Find where the given text appears and provide that cell's center as (X, Y) coordinate. 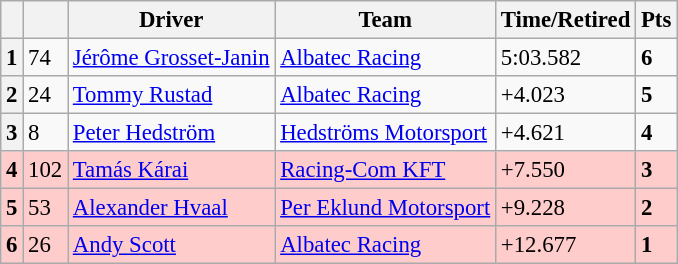
Team (386, 20)
+4.023 (566, 95)
Tommy Rustad (172, 95)
+4.621 (566, 133)
Pts (656, 20)
Time/Retired (566, 20)
+7.550 (566, 170)
Alexander Hvaal (172, 208)
Peter Hedström (172, 133)
Racing-Com KFT (386, 170)
Hedströms Motorsport (386, 133)
5:03.582 (566, 58)
Tamás Kárai (172, 170)
+9.228 (566, 208)
Andy Scott (172, 245)
102 (46, 170)
8 (46, 133)
53 (46, 208)
+12.677 (566, 245)
26 (46, 245)
24 (46, 95)
Jérôme Grosset-Janin (172, 58)
74 (46, 58)
Driver (172, 20)
Per Eklund Motorsport (386, 208)
